For the text-containing cell, return its midpoint in (X, Y) coordinate format. 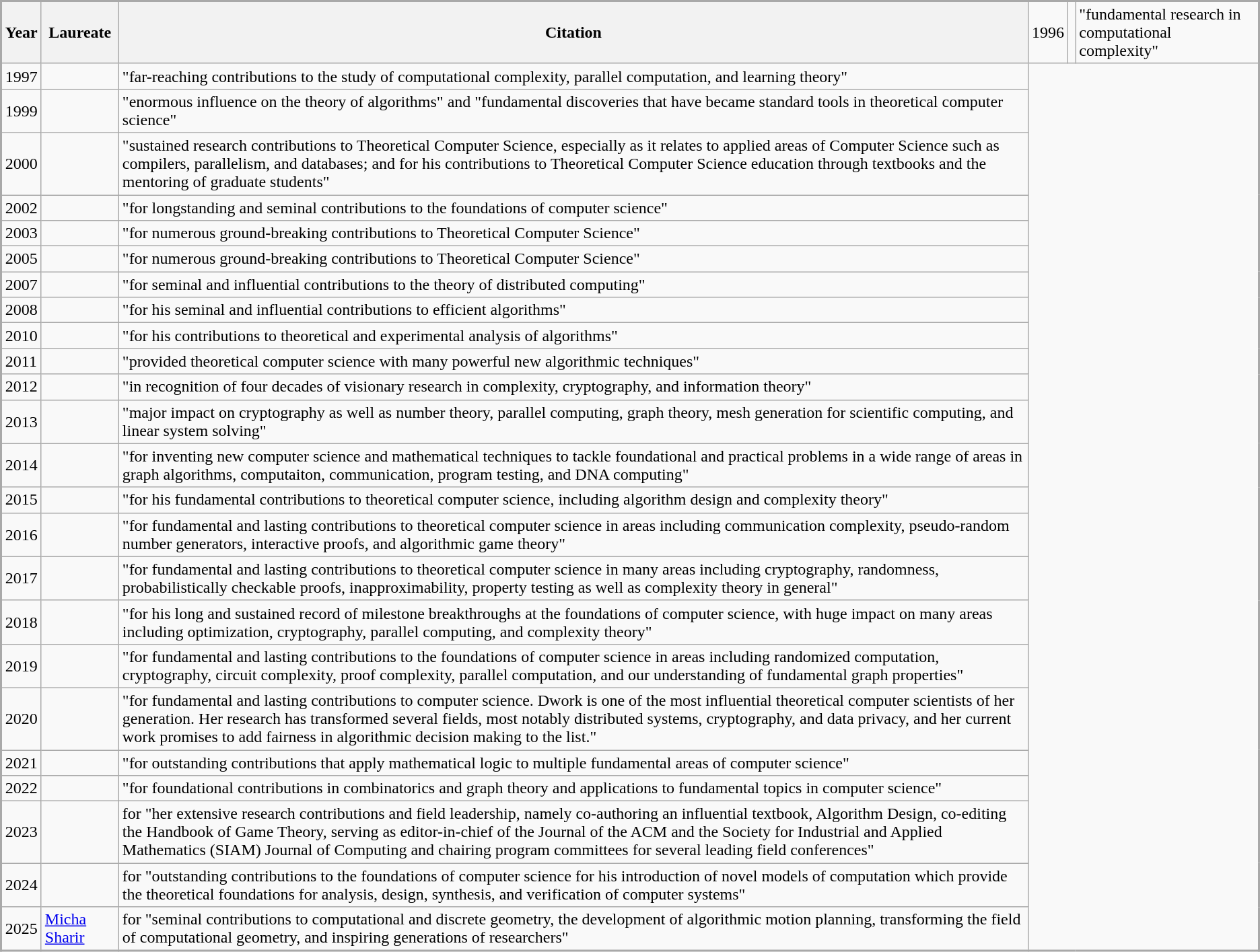
2023 (22, 832)
2022 (22, 789)
2013 (22, 421)
2017 (22, 579)
2015 (22, 500)
"for his fundamental contributions to theoretical computer science, including algorithm design and complexity theory" (573, 500)
"provided theoretical computer science with many powerful new algorithmic techniques" (573, 361)
2024 (22, 885)
2025 (22, 929)
2010 (22, 336)
2014 (22, 466)
2021 (22, 762)
"for his seminal and influential contributions to efficient algorithms" (573, 310)
"in recognition of four decades of visionary research in complexity, cryptography, and information theory" (573, 387)
2012 (22, 387)
2008 (22, 310)
2018 (22, 622)
Citation (573, 32)
"for seminal and influential contributions to the theory of distributed computing" (573, 285)
"for foundational contributions in combinatorics and graph theory and applications to fundamental topics in computer science" (573, 789)
2005 (22, 259)
1997 (22, 76)
1996 (1049, 32)
Micha Sharir (79, 929)
"enormous influence on the theory of algorithms" and "fundamental discoveries that have became standard tools in theoretical computer science" (573, 110)
2016 (22, 534)
"for outstanding contributions that apply mathematical logic to multiple fundamental areas of computer science" (573, 762)
Year (22, 32)
"fundamental research in computational complexity" (1167, 32)
2000 (22, 163)
2020 (22, 719)
2019 (22, 666)
2007 (22, 285)
2011 (22, 361)
1999 (22, 110)
Laureate (79, 32)
2003 (22, 233)
"for longstanding and seminal contributions to the foundations of computer science" (573, 208)
"for his contributions to theoretical and experimental analysis of algorithms" (573, 336)
"far-reaching contributions to the study of computational complexity, parallel computation, and learning theory" (573, 76)
2002 (22, 208)
